Return [x, y] of the center of cell containing provided text 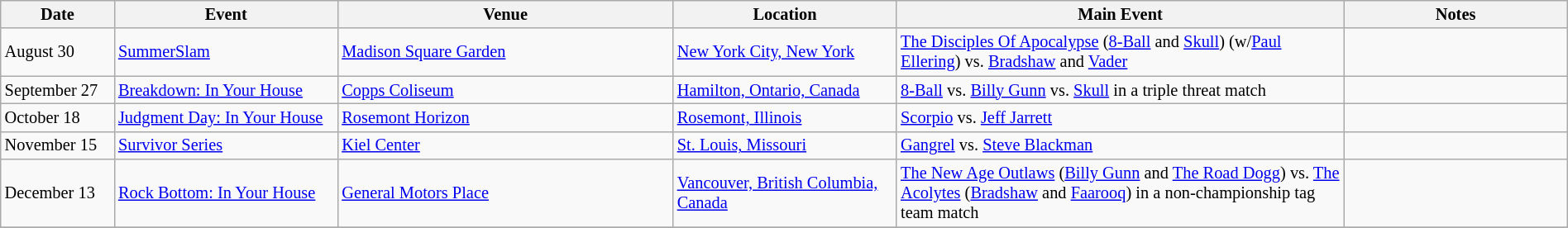
December 13 [58, 193]
Venue [504, 14]
Judgment Day: In Your House [226, 117]
Main Event [1120, 14]
Location [785, 14]
Gangrel vs. Steve Blackman [1120, 145]
Survivor Series [226, 145]
Scorpio vs. Jeff Jarrett [1120, 117]
8-Ball vs. Billy Gunn vs. Skull in a triple threat match [1120, 90]
Copps Coliseum [504, 90]
Vancouver, British Columbia, Canada [785, 193]
SummerSlam [226, 52]
October 18 [58, 117]
Rosemont, Illinois [785, 117]
August 30 [58, 52]
The Disciples Of Apocalypse (8-Ball and Skull) (w/Paul Ellering) vs. Bradshaw and Vader [1120, 52]
St. Louis, Missouri [785, 145]
September 27 [58, 90]
Hamilton, Ontario, Canada [785, 90]
The New Age Outlaws (Billy Gunn and The Road Dogg) vs. The Acolytes (Bradshaw and Faarooq) in a non-championship tag team match [1120, 193]
Breakdown: In Your House [226, 90]
Rock Bottom: In Your House [226, 193]
Date [58, 14]
November 15 [58, 145]
Madison Square Garden [504, 52]
Notes [1456, 14]
New York City, New York [785, 52]
Kiel Center [504, 145]
General Motors Place [504, 193]
Rosemont Horizon [504, 117]
Event [226, 14]
